Scan for the cell matching the given text and deliver its (X, Y) coordinate at center. 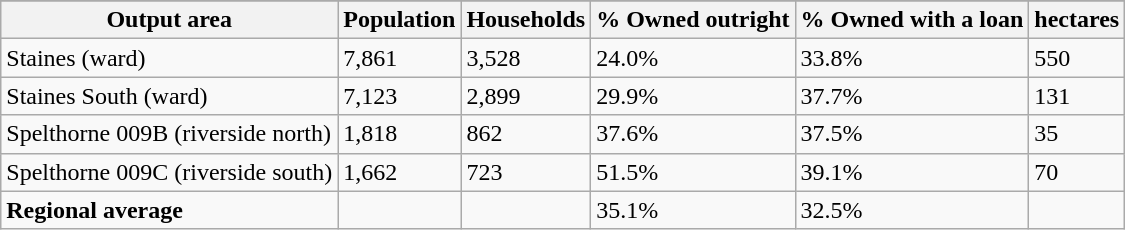
1,818 (400, 134)
32.5% (912, 210)
Spelthorne 009B (riverside north) (170, 134)
1,662 (400, 172)
Spelthorne 009C (riverside south) (170, 172)
29.9% (693, 96)
35 (1077, 134)
Staines (ward) (170, 58)
Population (400, 20)
33.8% (912, 58)
37.7% (912, 96)
131 (1077, 96)
Staines South (ward) (170, 96)
% Owned with a loan (912, 20)
37.5% (912, 134)
550 (1077, 58)
hectares (1077, 20)
70 (1077, 172)
7,861 (400, 58)
862 (526, 134)
35.1% (693, 210)
24.0% (693, 58)
% Owned outright (693, 20)
7,123 (400, 96)
723 (526, 172)
3,528 (526, 58)
37.6% (693, 134)
39.1% (912, 172)
Output area (170, 20)
51.5% (693, 172)
Regional average (170, 210)
2,899 (526, 96)
Households (526, 20)
